Return [X, Y] of the center of cell containing provided text 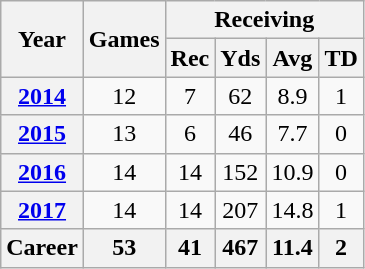
2017 [42, 210]
7 [190, 96]
6 [190, 134]
Year [42, 39]
Rec [190, 58]
Receiving [264, 20]
2015 [42, 134]
Games [124, 39]
467 [240, 248]
11.4 [292, 248]
2016 [42, 172]
Avg [292, 58]
Career [42, 248]
7.7 [292, 134]
2 [341, 248]
12 [124, 96]
TD [341, 58]
10.9 [292, 172]
Yds [240, 58]
62 [240, 96]
8.9 [292, 96]
2014 [42, 96]
207 [240, 210]
46 [240, 134]
41 [190, 248]
14.8 [292, 210]
13 [124, 134]
53 [124, 248]
152 [240, 172]
